Find where the given text appears and provide that cell's center as [x, y] coordinate. 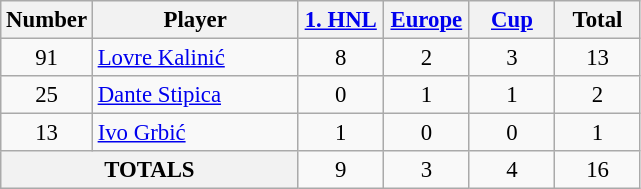
91 [47, 58]
Dante Stipica [195, 95]
8 [341, 58]
Europe [427, 20]
16 [598, 170]
Total [598, 20]
Cup [512, 20]
1. HNL [341, 20]
Number [47, 20]
TOTALS [150, 170]
Ivo Grbić [195, 133]
4 [512, 170]
9 [341, 170]
25 [47, 95]
Player [195, 20]
Lovre Kalinić [195, 58]
